For the text-containing cell, return its midpoint in [x, y] coordinate format. 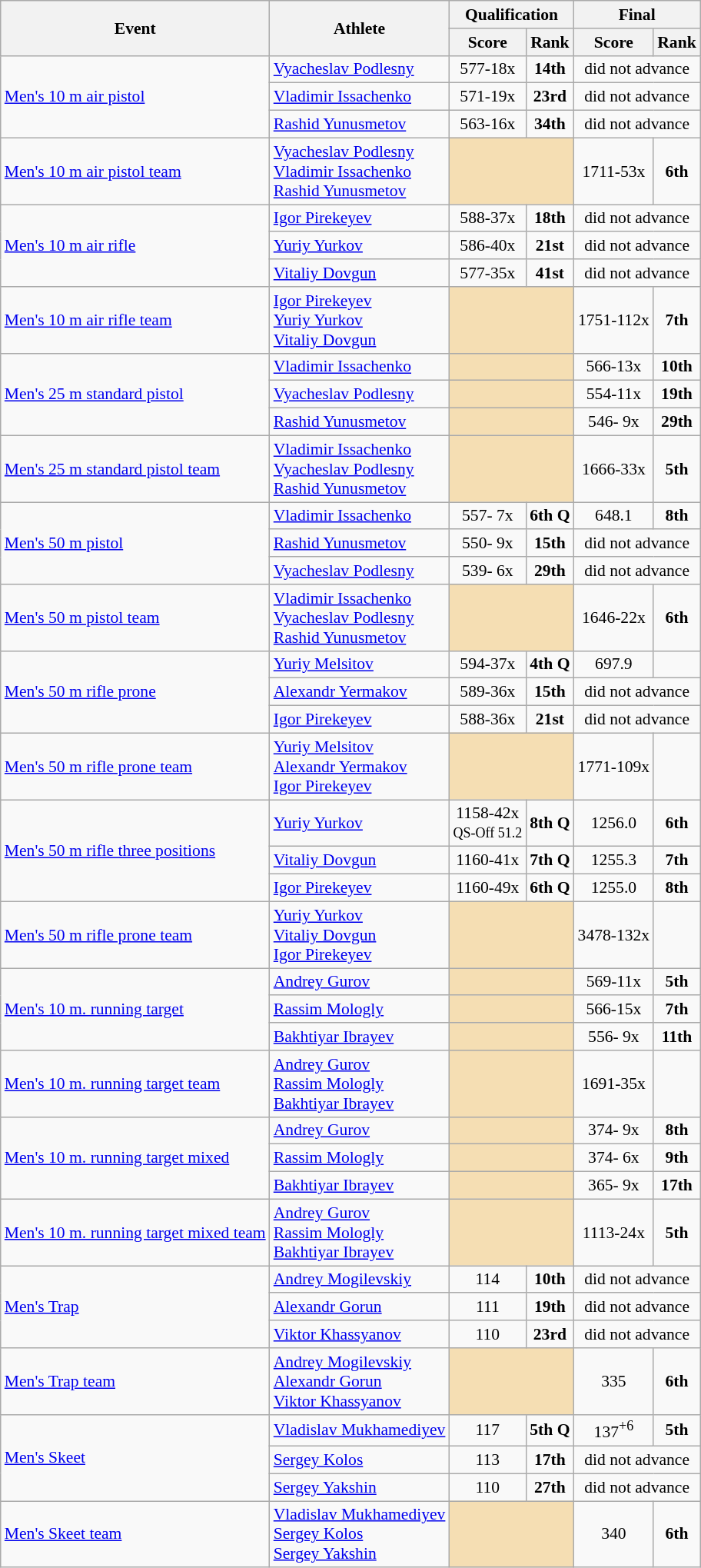
114 [487, 1280]
577-35x [487, 273]
365- 9x [614, 1186]
7th Q [550, 861]
594-37x [487, 664]
Men's 10 m air rifle team [135, 320]
34th [550, 125]
Men's 25 m standard pistol [135, 394]
1160-41x [487, 861]
14th [550, 69]
Athlete [360, 28]
1160-49x [487, 888]
569-11x [614, 982]
556- 9x [614, 1037]
Event [135, 28]
1666-33x [614, 469]
Men's 10 m. running target [135, 1009]
41st [550, 273]
566-15x [614, 1010]
335 [614, 1381]
Men's Trap [135, 1307]
1256.0 [614, 823]
1113-24x [614, 1232]
3478-132x [614, 935]
588-36x [487, 720]
117 [487, 1430]
Final [637, 15]
Qualification [511, 15]
Men's 10 m air pistol [135, 97]
Alexandr Yermakov [360, 692]
1158-42xQS-Off 51.2 [487, 823]
Men's Skeet team [135, 1535]
539- 6x [487, 571]
1691-35x [614, 1084]
Men's Skeet [135, 1458]
Men's 50 m rifle three positions [135, 851]
566-13x [614, 367]
Men's 10 m air pistol team [135, 171]
697.9 [614, 664]
113 [487, 1460]
374- 9x [614, 1130]
577-18x [487, 69]
137+6 [614, 1430]
Men's 50 m pistol team [135, 618]
340 [614, 1535]
557- 7x [487, 516]
27th [550, 1487]
Men's 10 m. running target team [135, 1084]
Sergey Kolos [360, 1460]
Men's 50 m rifle prone [135, 692]
8th Q [550, 823]
589-36x [487, 692]
Men's 10 m. running target mixed [135, 1158]
1751-112x [614, 320]
Men's 25 m standard pistol team [135, 469]
9th [676, 1158]
Men's 50 m pistol [135, 543]
Igor PirekeyevYuriy YurkovVitaliy Dovgun [360, 320]
4th Q [550, 664]
18th [550, 218]
571-19x [487, 97]
1646-22x [614, 618]
5th Q [550, 1430]
586-40x [487, 246]
Vladislav MukhamediyevSergey KolosSergey Yakshin [360, 1535]
Yuriy Melsitov [360, 664]
Viktor Khassyanov [360, 1334]
11th [676, 1037]
Andrey Mogilevskiy [360, 1280]
563-16x [487, 125]
1255.3 [614, 861]
Vyacheslav PodlesnyVladimir IssachenkoRashid Yunusmetov [360, 171]
1255.0 [614, 888]
Yuriy YurkovVitaliy DovgunIgor Pirekeyev [360, 935]
Alexandr Gorun [360, 1307]
554-11x [614, 394]
Yuriy MelsitovAlexandr YermakovIgor Pirekeyev [360, 766]
1711-53x [614, 171]
546- 9x [614, 422]
Men's Trap team [135, 1381]
374- 6x [614, 1158]
Andrey MogilevskiyAlexandr GorunViktor Khassyanov [360, 1381]
Vladislav Mukhamediyev [360, 1430]
111 [487, 1307]
Men's 10 m. running target mixed team [135, 1232]
648.1 [614, 516]
1771-109x [614, 766]
588-37x [487, 218]
Men's 10 m air rifle [135, 246]
550- 9x [487, 544]
Sergey Yakshin [360, 1487]
